Detect which cell encompasses the target text, then output its [x, y] center coordinate. 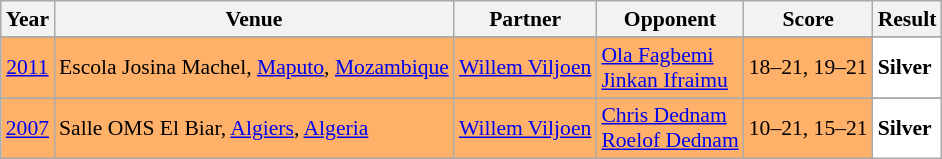
Result [908, 19]
Venue [254, 19]
Salle OMS El Biar, Algiers, Algeria [254, 128]
Partner [525, 19]
18–21, 19–21 [808, 68]
10–21, 15–21 [808, 128]
Escola Josina Machel, Maputo, Mozambique [254, 68]
Ola Fagbemi Jinkan Ifraimu [670, 68]
Opponent [670, 19]
2007 [28, 128]
Year [28, 19]
2011 [28, 68]
Score [808, 19]
Chris Dednam Roelof Dednam [670, 128]
